Extract the (x, y) coordinate from the center of the cell holding the provided text.  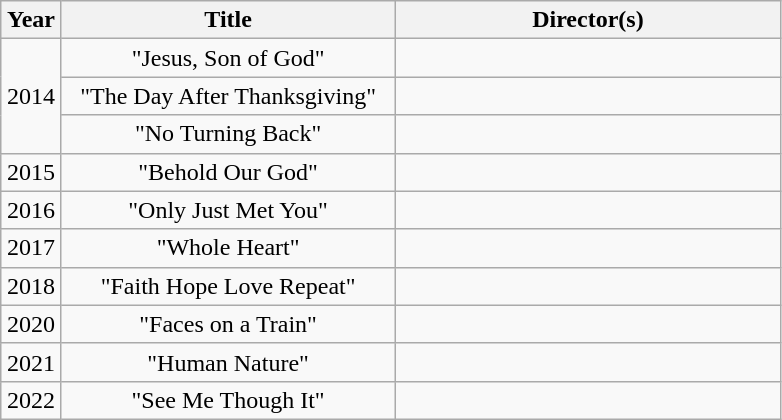
2014 (32, 96)
2016 (32, 210)
"Behold Our God" (228, 172)
"The Day After Thanksgiving" (228, 96)
"Faith Hope Love Repeat" (228, 286)
"Whole Heart" (228, 248)
Year (32, 20)
Title (228, 20)
2020 (32, 324)
"Jesus, Son of God" (228, 58)
"No Turning Back" (228, 134)
"Human Nature" (228, 362)
2015 (32, 172)
2022 (32, 400)
"Faces on a Train" (228, 324)
2017 (32, 248)
2021 (32, 362)
"See Me Though It" (228, 400)
2018 (32, 286)
Director(s) (588, 20)
"Only Just Met You" (228, 210)
